From the cell containing the given text, extract its center point as [x, y] coordinate. 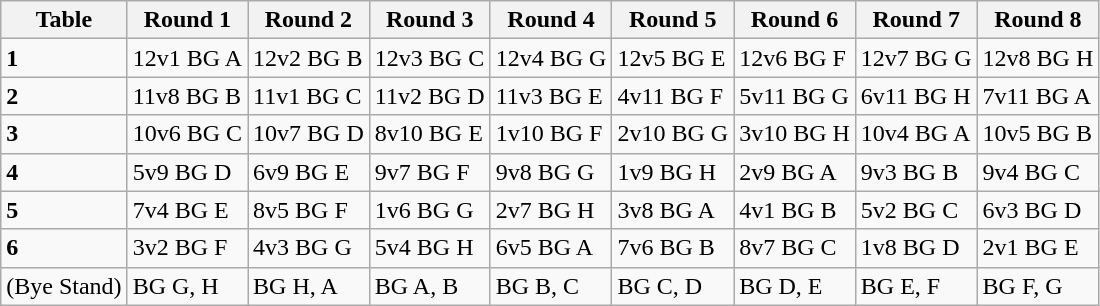
12v1 BG A [187, 58]
10v4 BG A [916, 134]
7v6 BG B [673, 248]
12v8 BG H [1038, 58]
6 [64, 248]
11v8 BG B [187, 96]
2v10 BG G [673, 134]
1v6 BG G [430, 210]
1 [64, 58]
12v7 BG G [916, 58]
8v7 BG C [795, 248]
12v2 BG B [309, 58]
BG A, B [430, 286]
8v5 BG F [309, 210]
BG D, E [795, 286]
12v4 BG G [551, 58]
Round 6 [795, 20]
3v2 BG F [187, 248]
Round 7 [916, 20]
9v7 BG F [430, 172]
2v1 BG E [1038, 248]
Round 1 [187, 20]
5 [64, 210]
1v9 BG H [673, 172]
9v8 BG G [551, 172]
5v4 BG H [430, 248]
BG B, C [551, 286]
9v3 BG B [916, 172]
8v10 BG E [430, 134]
Round 4 [551, 20]
2v7 BG H [551, 210]
3v10 BG H [795, 134]
11v3 BG E [551, 96]
12v6 BG F [795, 58]
4v3 BG G [309, 248]
1v8 BG D [916, 248]
11v2 BG D [430, 96]
BG E, F [916, 286]
Round 3 [430, 20]
10v6 BG C [187, 134]
6v9 BG E [309, 172]
9v4 BG C [1038, 172]
2v9 BG A [795, 172]
7v11 BG A [1038, 96]
5v9 BG D [187, 172]
BG G, H [187, 286]
3 [64, 134]
BG C, D [673, 286]
11v1 BG C [309, 96]
BG H, A [309, 286]
10v5 BG B [1038, 134]
12v5 BG E [673, 58]
5v2 BG C [916, 210]
7v4 BG E [187, 210]
Round 8 [1038, 20]
6v5 BG A [551, 248]
12v3 BG C [430, 58]
4v1 BG B [795, 210]
4 [64, 172]
5v11 BG G [795, 96]
(Bye Stand) [64, 286]
6v11 BG H [916, 96]
10v7 BG D [309, 134]
1v10 BG F [551, 134]
Table [64, 20]
Round 2 [309, 20]
Round 5 [673, 20]
6v3 BG D [1038, 210]
4v11 BG F [673, 96]
3v8 BG A [673, 210]
BG F, G [1038, 286]
2 [64, 96]
